Scan for the cell matching the given text and deliver its (x, y) coordinate at center. 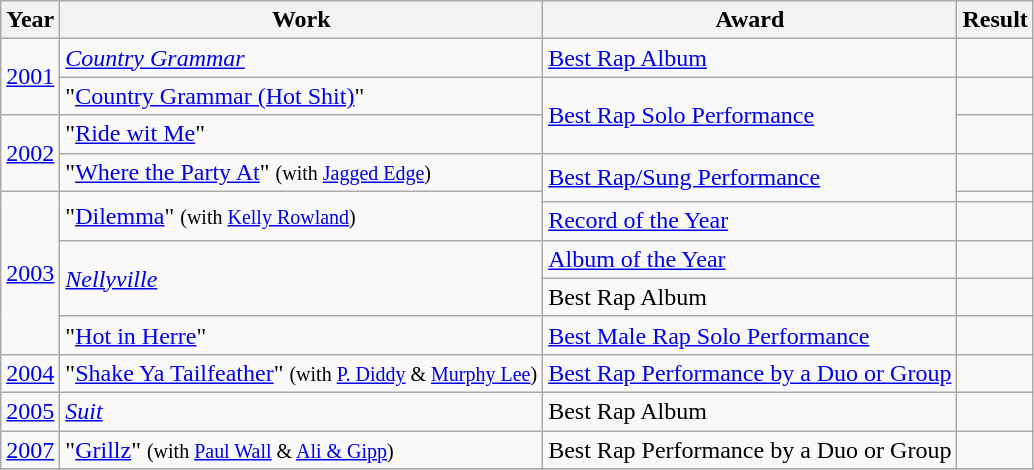
"Country Grammar (Hot Shit)" (302, 96)
Best Male Rap Solo Performance (750, 335)
"Hot in Herre" (302, 335)
"Dilemma" (with Kelly Rowland) (302, 216)
Work (302, 20)
2002 (30, 153)
Country Grammar (302, 58)
2001 (30, 77)
Record of the Year (750, 221)
"Where the Party At" (with Jagged Edge) (302, 172)
Year (30, 20)
Nellyville (302, 278)
Suit (302, 411)
Result (995, 20)
"Ride wit Me" (302, 134)
Album of the Year (750, 259)
2005 (30, 411)
"Grillz" (with Paul Wall & Ali & Gipp) (302, 449)
2004 (30, 373)
Award (750, 20)
2003 (30, 272)
2007 (30, 449)
"Shake Ya Tailfeather" (with P. Diddy & Murphy Lee) (302, 373)
Best Rap/Sung Performance (750, 178)
Best Rap Solo Performance (750, 115)
